Search for the cell housing the specified text and yield its [x, y] center coordinate. 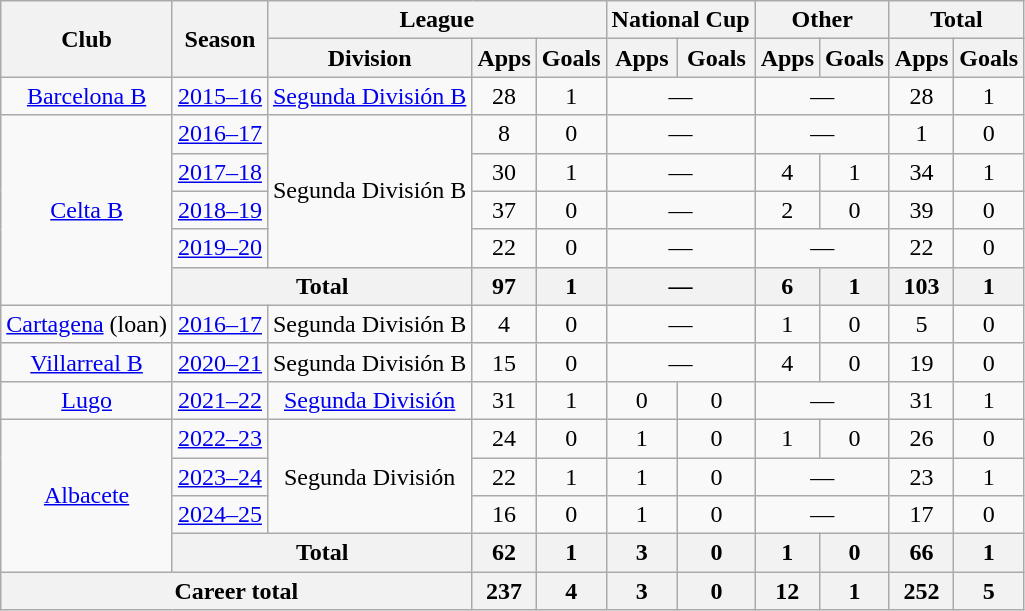
2017–18 [220, 172]
Cartagena (loan) [87, 324]
2018–19 [220, 210]
National Cup [680, 20]
23 [921, 477]
34 [921, 172]
League [436, 20]
103 [921, 286]
Celta B [87, 210]
2024–25 [220, 515]
Career total [236, 591]
26 [921, 438]
Club [87, 39]
19 [921, 362]
17 [921, 515]
62 [504, 553]
Lugo [87, 400]
2020–21 [220, 362]
16 [504, 515]
2 [787, 210]
66 [921, 553]
97 [504, 286]
8 [504, 134]
2023–24 [220, 477]
39 [921, 210]
Division [369, 58]
Barcelona B [87, 96]
Villarreal B [87, 362]
237 [504, 591]
24 [504, 438]
Other [822, 20]
15 [504, 362]
2022–23 [220, 438]
2021–22 [220, 400]
2015–16 [220, 96]
37 [504, 210]
12 [787, 591]
Albacete [87, 495]
Season [220, 39]
252 [921, 591]
30 [504, 172]
6 [787, 286]
2019–20 [220, 248]
